For the text-containing cell, return its midpoint in (x, y) coordinate format. 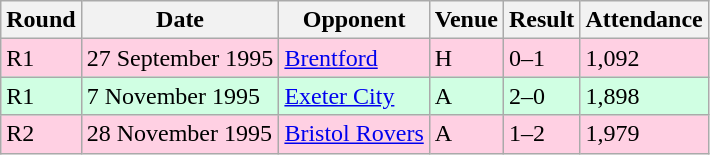
1,092 (644, 58)
Round (41, 20)
7 November 1995 (180, 96)
2–0 (541, 96)
1,898 (644, 96)
1–2 (541, 134)
Attendance (644, 20)
27 September 1995 (180, 58)
R2 (41, 134)
Opponent (354, 20)
1,979 (644, 134)
Bristol Rovers (354, 134)
Venue (466, 20)
0–1 (541, 58)
H (466, 58)
Brentford (354, 58)
28 November 1995 (180, 134)
Exeter City (354, 96)
Result (541, 20)
Date (180, 20)
